Capture the cell that displays the provided text and extract its [X, Y] central coordinate. 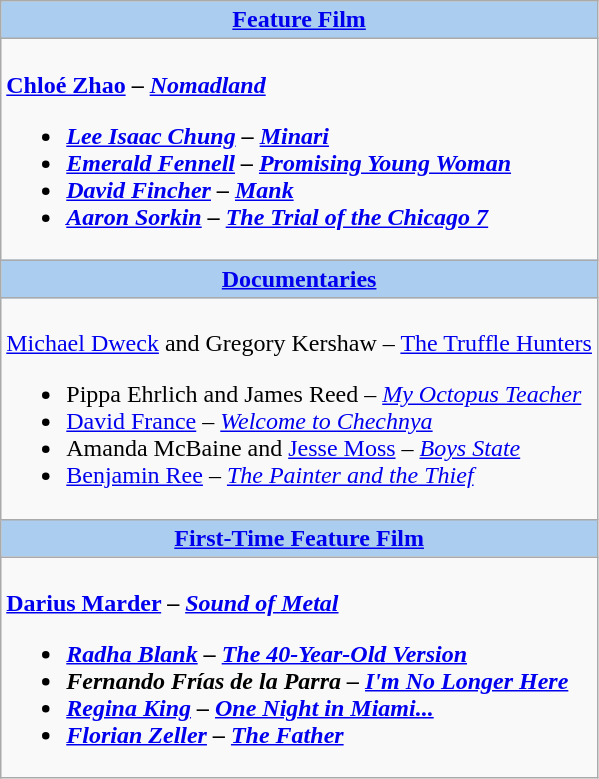
Feature Film [300, 20]
Documentaries [300, 279]
First-Time Feature Film [300, 538]
Chloé Zhao – NomadlandLee Isaac Chung – MinariEmerald Fennell – Promising Young WomanDavid Fincher – MankAaron Sorkin – The Trial of the Chicago 7 [300, 150]
